Scan for the cell matching the given text and deliver its [x, y] coordinate at center. 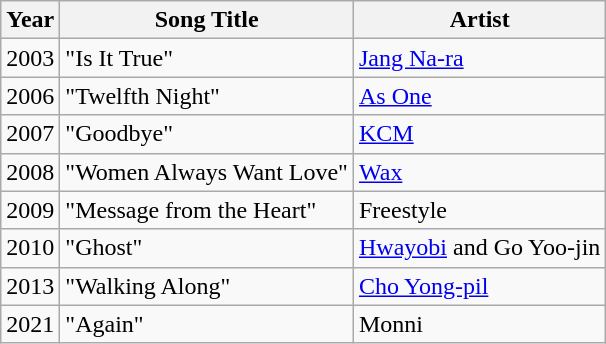
2009 [30, 210]
Monni [479, 324]
Hwayobi and Go Yoo-jin [479, 248]
Artist [479, 20]
2003 [30, 58]
Freestyle [479, 210]
KCM [479, 134]
2007 [30, 134]
2021 [30, 324]
"Twelfth Night" [207, 96]
"Message from the Heart" [207, 210]
"Again" [207, 324]
"Ghost" [207, 248]
Wax [479, 172]
Year [30, 20]
2013 [30, 286]
2006 [30, 96]
As One [479, 96]
Cho Yong-pil [479, 286]
Jang Na-ra [479, 58]
"Goodbye" [207, 134]
2010 [30, 248]
"Is It True" [207, 58]
"Walking Along" [207, 286]
"Women Always Want Love" [207, 172]
2008 [30, 172]
Song Title [207, 20]
